Find where the given text appears and provide that cell's center as (X, Y) coordinate. 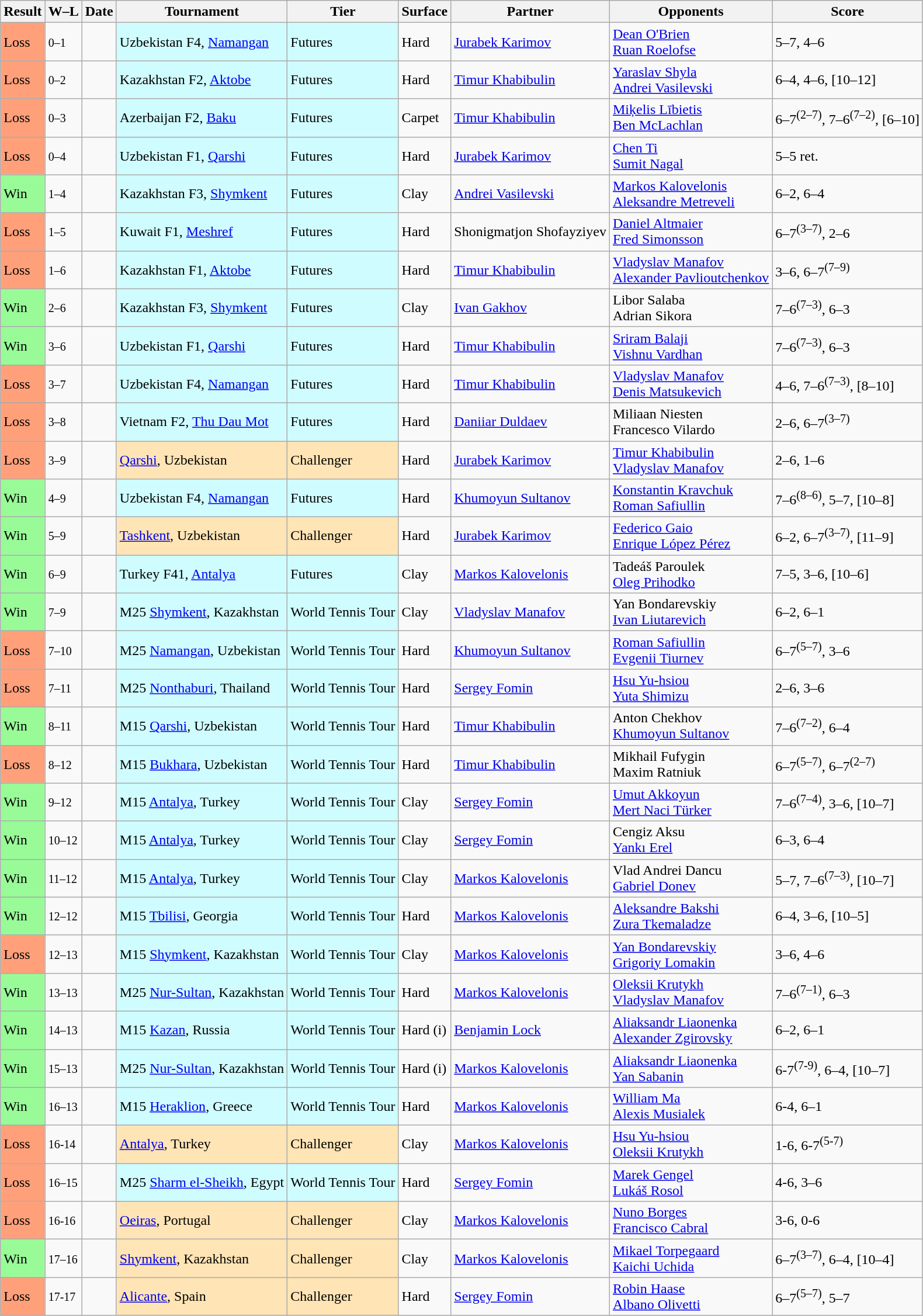
Score (848, 12)
1-6, 6-7(5-7) (848, 1144)
0–3 (63, 118)
Umut Akkoyun Mert Naci Türker (690, 802)
6–7(5–7), 3–6 (848, 650)
3–6, 4–6 (848, 954)
5–9 (63, 536)
7–6(7–1), 6–3 (848, 992)
Oleksii Krutykh Vladyslav Manafov (690, 992)
Roman Safiullin Evgenii Tiurnev (690, 650)
6–7(5–7), 6–7(2–7) (848, 764)
15–13 (63, 1068)
Daniel Altmaier Fred Simonsson (690, 231)
1–5 (63, 231)
Marek Gengel Lukáš Rosol (690, 1183)
M15 Kazan, Russia (202, 1030)
Vietnam F2, Thu Dau Mot (202, 422)
Shonigmatjon Shofayziyev (530, 231)
Oeiras, Portugal (202, 1220)
Carpet (425, 118)
Daniiar Duldaev (530, 422)
7–5, 3–6, [10–6] (848, 574)
Aliaksandr Liaonenka Yan Sabanin (690, 1068)
3–8 (63, 422)
Markos Kalovelonis Aleksandre Metreveli (690, 194)
2–6 (63, 307)
5–5 ret. (848, 155)
Antalya, Turkey (202, 1144)
6–4, 3–6, [10–5] (848, 916)
16–13 (63, 1107)
8–12 (63, 764)
11–12 (63, 878)
Vladyslav Manafov Alexander Pavlioutchenkov (690, 270)
12–12 (63, 916)
1–6 (63, 270)
M25 Namangan, Uzbekistan (202, 650)
5–7, 7–6(7–3), [10–7] (848, 878)
Vladyslav Manafov (530, 612)
M15 Tbilisi, Georgia (202, 916)
Kazakhstan F2, Aktobe (202, 79)
6-4, 6–1 (848, 1107)
Anton Chekhov Khumoyun Sultanov (690, 726)
Turkey F41, Antalya (202, 574)
M15 Shymkent, Kazakhstan (202, 954)
Benjamin Lock (530, 1030)
0–2 (63, 79)
5–7, 4–6 (848, 42)
6-7(7-9), 6–4, [10–7] (848, 1068)
16-14 (63, 1144)
6–9 (63, 574)
1–4 (63, 194)
Alicante, Spain (202, 1296)
3–6 (63, 346)
Opponents (690, 12)
0–1 (63, 42)
16-16 (63, 1220)
17–16 (63, 1259)
M25 Shymkent, Kazakhstan (202, 612)
7–10 (63, 650)
16–15 (63, 1183)
6–2, 6–7(3–7), [11–9] (848, 536)
6–7(2–7), 7–6(7–2), [6–10] (848, 118)
9–12 (63, 802)
Result (23, 12)
Tadeáš Paroulek Oleg Prihodko (690, 574)
W–L (63, 12)
Yaraslav Shyla Andrei Vasilevski (690, 79)
7–11 (63, 688)
Chen Ti Sumit Nagal (690, 155)
Kuwait F1, Meshref (202, 231)
Date (99, 12)
7–9 (63, 612)
Dean O'Brien Ruan Roelofse (690, 42)
Libor Salaba Adrian Sikora (690, 307)
6–7(5–7), 5–7 (848, 1296)
Azerbaijan F2, Baku (202, 118)
7–6(7–2), 6–4 (848, 726)
Timur Khabibulin Vladyslav Manafov (690, 459)
7–6(8–6), 5–7, [10–8] (848, 498)
Yan Bondarevskiy Grigoriy Lomakin (690, 954)
Tashkent, Uzbekistan (202, 536)
M15 Qarshi, Uzbekistan (202, 726)
3–9 (63, 459)
Miķelis Lībietis Ben McLachlan (690, 118)
Aleksandre Bakshi Zura Tkemaladze (690, 916)
17-17 (63, 1296)
Federico Gaio Enrique López Pérez (690, 536)
Partner (530, 12)
Surface (425, 12)
M25 Sharm el-Sheikh, Egypt (202, 1183)
13–13 (63, 992)
Aliaksandr Liaonenka Alexander Zgirovsky (690, 1030)
6–7(3–7), 6–4, [10–4] (848, 1259)
Yan Bondarevskiy Ivan Liutarevich (690, 612)
Kazakhstan F1, Aktobe (202, 270)
Hsu Yu-hsiou Yuta Shimizu (690, 688)
2–6, 3–6 (848, 688)
6–2, 6–4 (848, 194)
Robin Haase Albano Olivetti (690, 1296)
Nuno Borges Francisco Cabral (690, 1220)
3–6, 6–7(7–9) (848, 270)
12–13 (63, 954)
3-6, 0-6 (848, 1220)
Vladyslav Manafov Denis Matsukevich (690, 383)
Qarshi, Uzbekistan (202, 459)
M25 Nonthaburi, Thailand (202, 688)
6–7(3–7), 2–6 (848, 231)
Cengiz Aksu Yankı Erel (690, 840)
Tier (343, 12)
7–6(7–4), 3–6, [10–7] (848, 802)
M15 Bukhara, Uzbekistan (202, 764)
Ivan Gakhov (530, 307)
Mikhail Fufygin Maxim Ratniuk (690, 764)
4-6, 3–6 (848, 1183)
3–7 (63, 383)
Miliaan Niesten Francesco Vilardo (690, 422)
0–4 (63, 155)
6–3, 6–4 (848, 840)
8–11 (63, 726)
Sriram Balaji Vishnu Vardhan (690, 346)
Vlad Andrei Dancu Gabriel Donev (690, 878)
2–6, 6–7(3–7) (848, 422)
William Ma Alexis Musialek (690, 1107)
Andrei Vasilevski (530, 194)
Shymkent, Kazakhstan (202, 1259)
Tournament (202, 12)
2–6, 1–6 (848, 459)
6–4, 4–6, [10–12] (848, 79)
M15 Heraklion, Greece (202, 1107)
14–13 (63, 1030)
10–12 (63, 840)
Hsu Yu-hsiou Oleksii Krutykh (690, 1144)
4–9 (63, 498)
4–6, 7–6(7–3), [8–10] (848, 383)
Konstantin Kravchuk Roman Safiullin (690, 498)
Mikael Torpegaard Kaichi Uchida (690, 1259)
